For the text-containing cell, return its midpoint in [x, y] coordinate format. 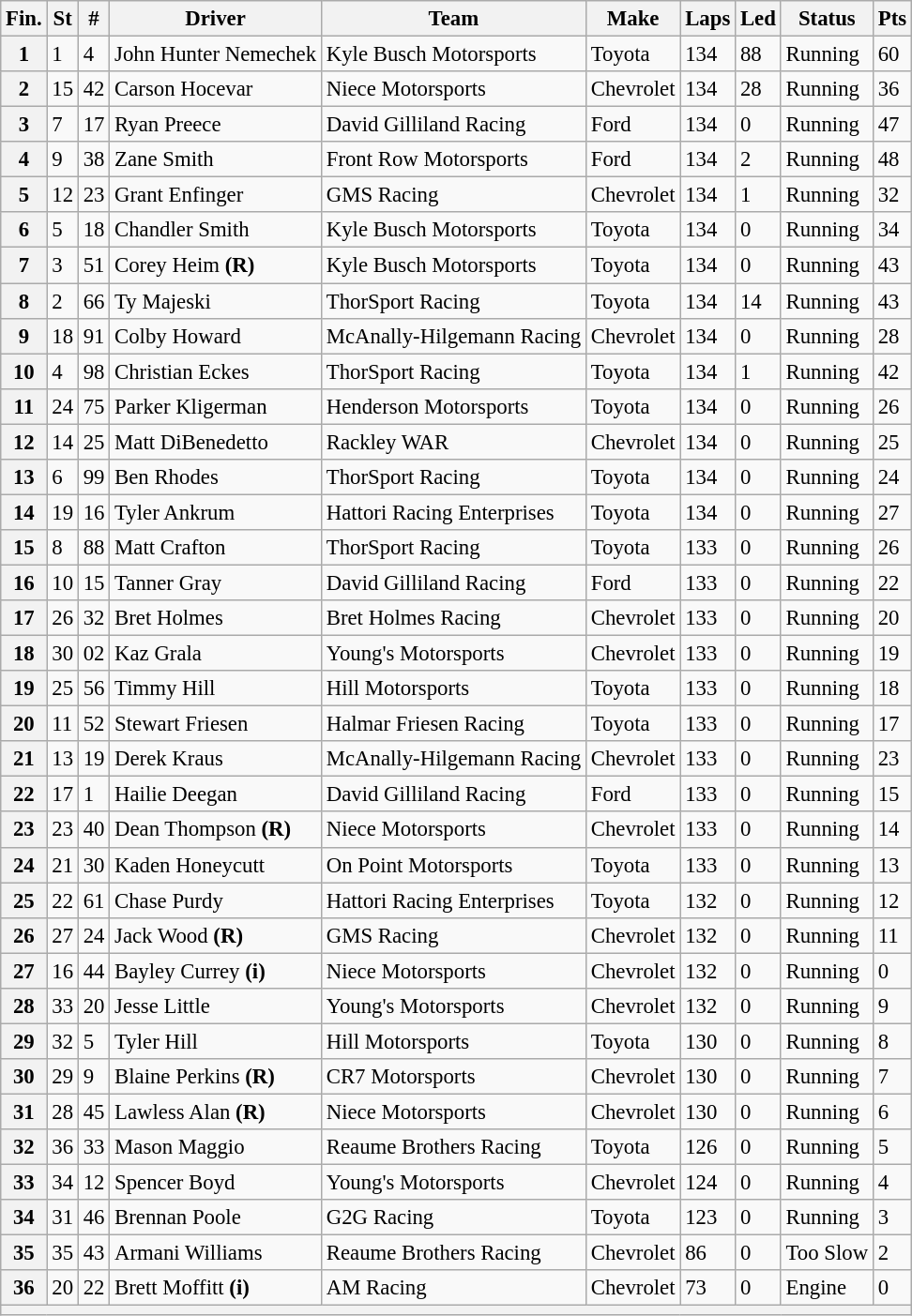
Make [632, 19]
51 [94, 265]
123 [707, 1218]
75 [94, 406]
Grant Enfinger [216, 195]
47 [891, 125]
Spencer Boyd [216, 1183]
Brennan Poole [216, 1218]
Tyler Hill [216, 1041]
Ty Majeski [216, 301]
Matt Crafton [216, 548]
John Hunter Nemechek [216, 54]
Tanner Gray [216, 582]
Led [758, 19]
52 [94, 724]
73 [707, 1288]
44 [94, 971]
91 [94, 336]
40 [94, 830]
G2G Racing [453, 1218]
Bret Holmes Racing [453, 618]
Hailie Deegan [216, 794]
Matt DiBenedetto [216, 442]
Laps [707, 19]
Fin. [24, 19]
56 [94, 688]
61 [94, 900]
48 [891, 159]
Parker Kligerman [216, 406]
Tyler Ankrum [216, 512]
124 [707, 1183]
46 [94, 1218]
Kaden Honeycutt [216, 865]
Dean Thompson (R) [216, 830]
Henderson Motorsports [453, 406]
Chandler Smith [216, 230]
On Point Motorsports [453, 865]
Derek Kraus [216, 759]
Chase Purdy [216, 900]
AM Racing [453, 1288]
Front Row Motorsports [453, 159]
Jesse Little [216, 1006]
Lawless Alan (R) [216, 1112]
# [94, 19]
99 [94, 477]
Ben Rhodes [216, 477]
Kaz Grala [216, 654]
St [62, 19]
Stewart Friesen [216, 724]
02 [94, 654]
45 [94, 1112]
60 [891, 54]
Rackley WAR [453, 442]
Bret Holmes [216, 618]
86 [707, 1253]
Ryan Preece [216, 125]
Jack Wood (R) [216, 935]
Zane Smith [216, 159]
38 [94, 159]
Too Slow [827, 1253]
Christian Eckes [216, 371]
Brett Moffitt (i) [216, 1288]
Mason Maggio [216, 1147]
Colby Howard [216, 336]
Pts [891, 19]
66 [94, 301]
Halmar Friesen Racing [453, 724]
CR7 Motorsports [453, 1077]
126 [707, 1147]
Team [453, 19]
Blaine Perkins (R) [216, 1077]
Status [827, 19]
Corey Heim (R) [216, 265]
Engine [827, 1288]
98 [94, 371]
Carson Hocevar [216, 89]
Bayley Currey (i) [216, 971]
Armani Williams [216, 1253]
Driver [216, 19]
Timmy Hill [216, 688]
